Identify which cell holds the provided text, then report its (x, y) central coordinate. 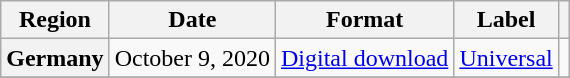
Digital download (364, 58)
Region (55, 20)
Universal (506, 58)
Date (192, 20)
October 9, 2020 (192, 58)
Germany (55, 58)
Label (506, 20)
Format (364, 20)
